For the text-containing cell, return its midpoint in [x, y] coordinate format. 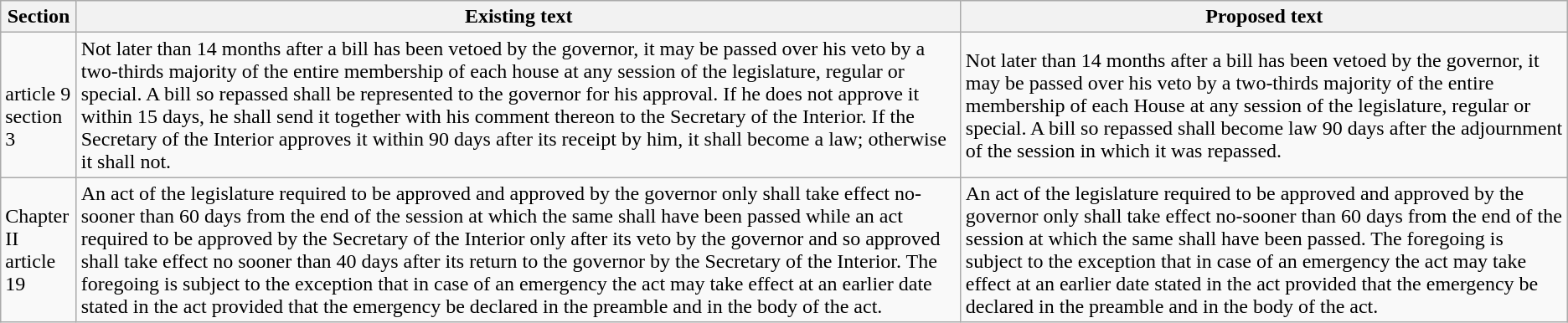
Section [39, 17]
Chapter IIarticle 19 [39, 249]
Existing text [518, 17]
article 9section 3 [39, 105]
Proposed text [1264, 17]
